Locate the cell with the specified text and output its [X, Y] center coordinate. 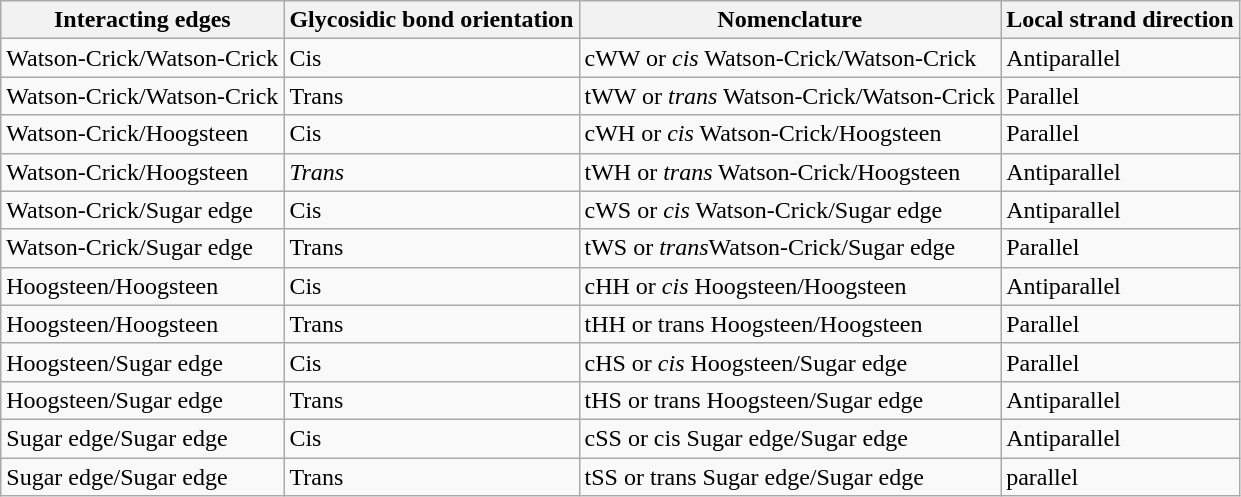
tWW or trans Watson-Crick/Watson-Crick [790, 96]
cSS or cis Sugar edge/Sugar edge [790, 438]
tWH or trans Watson-Crick/Hoogsteen [790, 172]
tSS or trans Sugar edge/Sugar edge [790, 477]
Interacting edges [142, 20]
tHS or trans Hoogsteen/Sugar edge [790, 400]
Nomenclature [790, 20]
tHH or trans Hoogsteen/Hoogsteen [790, 324]
tWS or transWatson-Crick/Sugar edge [790, 248]
cHS or cis Hoogsteen/Sugar edge [790, 362]
cWH or cis Watson-Crick/Hoogsteen [790, 134]
cWW or cis Watson-Crick/Watson-Crick [790, 58]
parallel [1120, 477]
Local strand direction [1120, 20]
cWS or cis Watson-Crick/Sugar edge [790, 210]
Glycosidic bond orientation [432, 20]
cHH or cis Hoogsteen/Hoogsteen [790, 286]
